Provide the [x, y] coordinate of the cell's center where the given text is located.  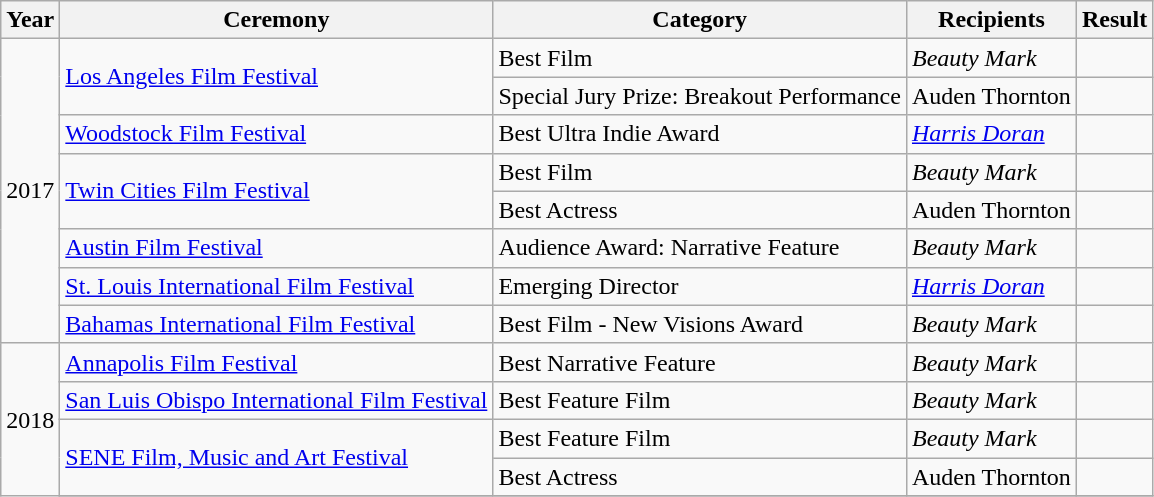
Recipients [991, 20]
Category [700, 20]
Audience Award: Narrative Feature [700, 248]
Woodstock Film Festival [276, 134]
Twin Cities Film Festival [276, 191]
2017 [30, 191]
Best Narrative Feature [700, 362]
Ceremony [276, 20]
Best Film - New Visions Award [700, 324]
St. Louis International Film Festival [276, 286]
2018 [30, 419]
Special Jury Prize: Breakout Performance [700, 96]
Austin Film Festival [276, 248]
Los Angeles Film Festival [276, 77]
Annapolis Film Festival [276, 362]
Best Ultra Indie Award [700, 134]
San Luis Obispo International Film Festival [276, 400]
Year [30, 20]
Emerging Director [700, 286]
SENE Film, Music and Art Festival [276, 457]
Result [1114, 20]
Bahamas International Film Festival [276, 324]
